From the cell containing the given text, extract its center point as [X, Y] coordinate. 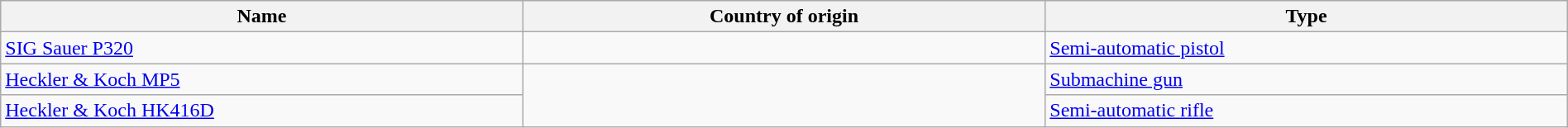
Submachine gun [1307, 79]
SIG Sauer P320 [262, 48]
Heckler & Koch HK416D [262, 111]
Heckler & Koch MP5 [262, 79]
Semi-automatic rifle [1307, 111]
Type [1307, 17]
Country of origin [784, 17]
Semi-automatic pistol [1307, 48]
Name [262, 17]
